From the cell containing the given text, extract its center point as (X, Y) coordinate. 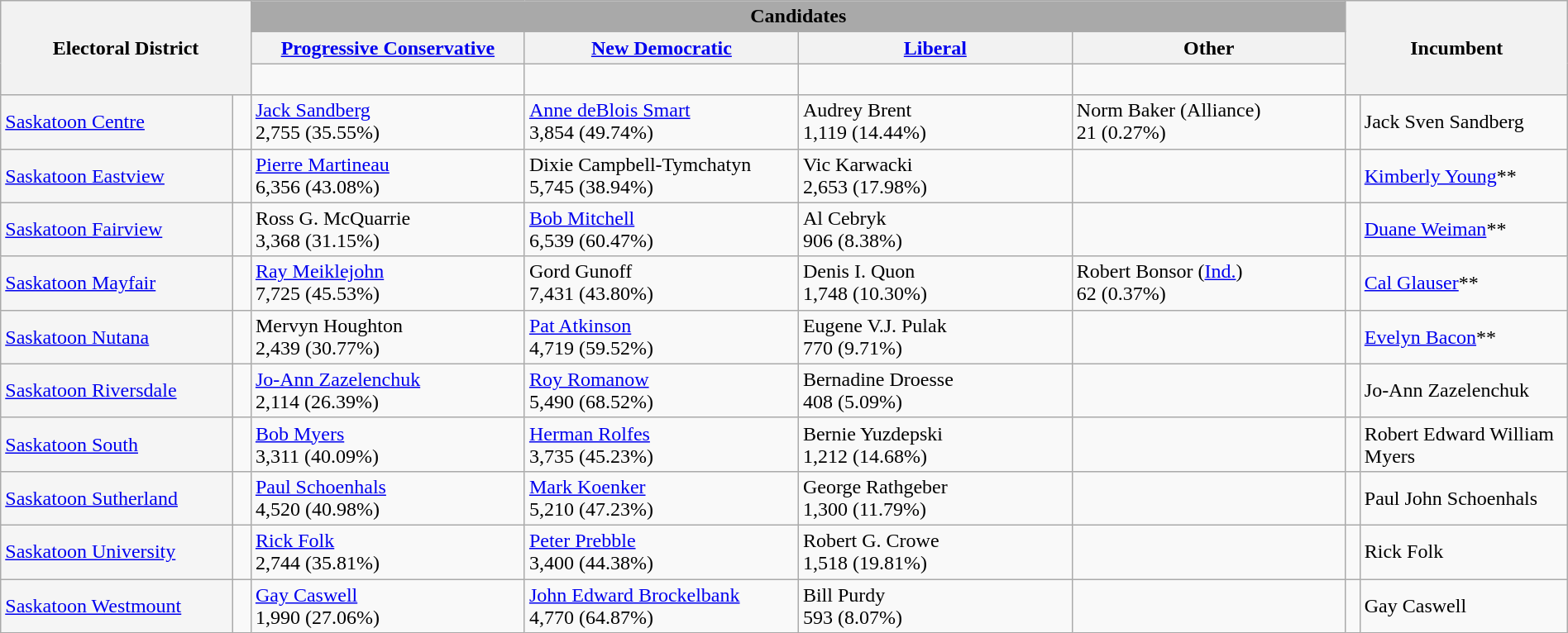
Bill Purdy 593 (8.07%) (935, 605)
Rick Folk (1464, 552)
New Democratic (662, 48)
Jo-Ann Zazelenchuk 2,114 (26.39%) (387, 390)
Jack Sandberg 2,755 (35.55%) (387, 122)
Paul John Schoenhals (1464, 497)
Liberal (935, 48)
Ray Meiklejohn 7,725 (45.53%) (387, 283)
Dixie Campbell-Tymchatyn 5,745 (38.94%) (662, 175)
Peter Prebble 3,400 (44.38%) (662, 552)
Saskatoon Eastview (117, 175)
Denis I. Quon 1,748 (10.30%) (935, 283)
Al Cebryk 906 (8.38%) (935, 230)
Mark Koenker 5,210 (47.23%) (662, 497)
Saskatoon Nutana (117, 337)
Ross G. McQuarrie 3,368 (31.15%) (387, 230)
Eugene V.J. Pulak 770 (9.71%) (935, 337)
Incumbent (1456, 48)
Gay Caswell (1464, 605)
Electoral District (126, 48)
George Rathgeber 1,300 (11.79%) (935, 497)
Jo-Ann Zazelenchuk (1464, 390)
Saskatoon Mayfair (117, 283)
Robert G. Crowe 1,518 (19.81%) (935, 552)
Evelyn Bacon** (1464, 337)
Bernie Yuzdepski 1,212 (14.68%) (935, 445)
Gord Gunoff 7,431 (43.80%) (662, 283)
Vic Karwacki 2,653 (17.98%) (935, 175)
Bob Mitchell 6,539 (60.47%) (662, 230)
Saskatoon Riversdale (117, 390)
Rick Folk 2,744 (35.81%) (387, 552)
Mervyn Houghton 2,439 (30.77%) (387, 337)
Jack Sven Sandberg (1464, 122)
Saskatoon South (117, 445)
Audrey Brent 1,119 (14.44%) (935, 122)
Pat Atkinson 4,719 (59.52%) (662, 337)
Bob Myers 3,311 (40.09%) (387, 445)
Paul Schoenhals 4,520 (40.98%) (387, 497)
Progressive Conservative (387, 48)
Duane Weiman** (1464, 230)
Saskatoon Centre (117, 122)
Saskatoon Fairview (117, 230)
Pierre Martineau 6,356 (43.08%) (387, 175)
Saskatoon Westmount (117, 605)
Candidates (798, 17)
Robert Bonsor (Ind.) 62 (0.37%) (1209, 283)
Herman Rolfes 3,735 (45.23%) (662, 445)
Roy Romanow 5,490 (68.52%) (662, 390)
Saskatoon Sutherland (117, 497)
Robert Edward William Myers (1464, 445)
Other (1209, 48)
Norm Baker (Alliance) 21 (0.27%) (1209, 122)
Gay Caswell1,990 (27.06%) (387, 605)
Saskatoon University (117, 552)
John Edward Brockelbank 4,770 (64.87%) (662, 605)
Cal Glauser** (1464, 283)
Kimberly Young** (1464, 175)
Bernadine Droesse 408 (5.09%) (935, 390)
Anne deBlois Smart 3,854 (49.74%) (662, 122)
